Return (X, Y) of the center of cell containing provided text 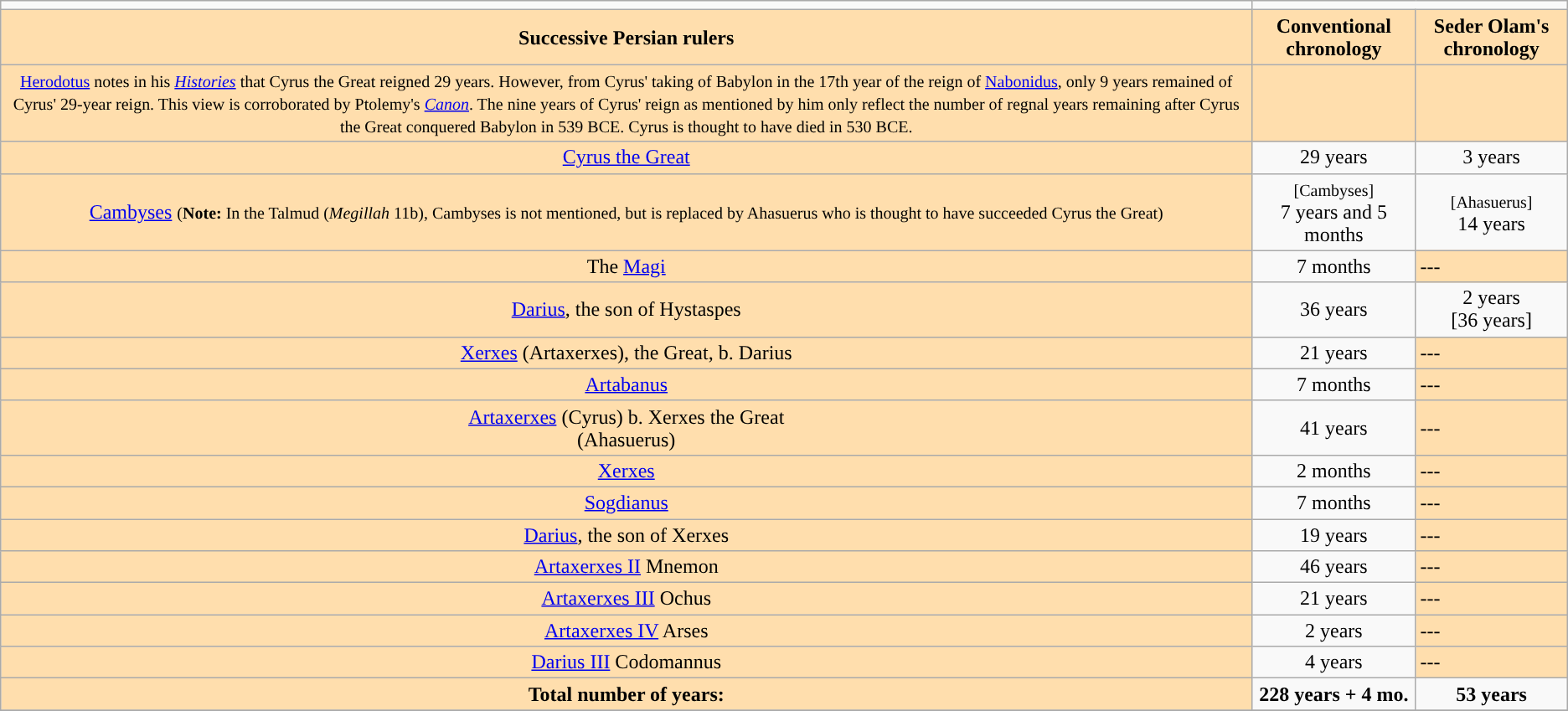
2 years (1333, 631)
19 years (1333, 535)
[Cambyses]7 years and 5 months (1333, 212)
Artabanus (627, 384)
4 years (1333, 662)
Darius, the son of Hystaspes (627, 310)
Conventional chronology (1333, 37)
41 years (1333, 427)
Artaxerxes (Cyrus) b. Xerxes the Great(Ahasuerus) (627, 427)
Total number of years: (627, 694)
29 years (1333, 157)
2 years [36 years] (1491, 310)
228 years + 4 mo. (1333, 694)
Xerxes (627, 471)
53 years (1491, 694)
2 months (1333, 471)
The Magi (627, 266)
Seder Olam's chronology (1491, 37)
Artaxerxes IV Arses (627, 631)
46 years (1333, 567)
3 years (1491, 157)
Artaxerxes II Mnemon (627, 567)
Sogdianus (627, 502)
Successive Persian rulers (627, 37)
36 years (1333, 310)
Cyrus the Great (627, 157)
Darius III Codomannus (627, 662)
[Ahasuerus]14 years (1491, 212)
Xerxes (Artaxerxes), the Great, b. Darius (627, 353)
Artaxerxes III Ochus (627, 599)
Darius, the son of Xerxes (627, 535)
